Locate the cell with the specified text and output its [x, y] center coordinate. 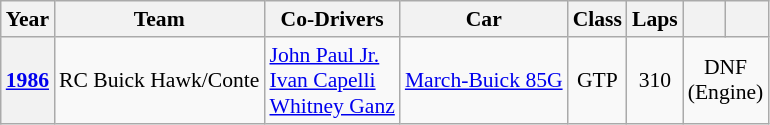
DNF(Engine) [726, 80]
Year [28, 19]
Laps [655, 19]
March-Buick 85G [484, 80]
RC Buick Hawk/Conte [159, 80]
Car [484, 19]
Class [598, 19]
1986 [28, 80]
Co-Drivers [332, 19]
GTP [598, 80]
310 [655, 80]
John Paul Jr. Ivan Capelli Whitney Ganz [332, 80]
Team [159, 19]
